Scan for the cell matching the given text and deliver its (x, y) coordinate at center. 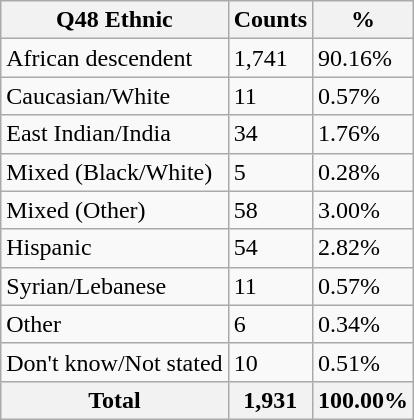
% (364, 20)
1.76% (364, 134)
90.16% (364, 58)
Caucasian/White (114, 96)
Total (114, 400)
Mixed (Other) (114, 210)
Syrian/Lebanese (114, 286)
Mixed (Black/White) (114, 172)
Counts (270, 20)
58 (270, 210)
100.00% (364, 400)
East Indian/India (114, 134)
6 (270, 324)
3.00% (364, 210)
2.82% (364, 248)
0.28% (364, 172)
African descendent (114, 58)
0.51% (364, 362)
Hispanic (114, 248)
Q48 Ethnic (114, 20)
5 (270, 172)
54 (270, 248)
1,931 (270, 400)
34 (270, 134)
10 (270, 362)
1,741 (270, 58)
0.34% (364, 324)
Don't know/Not stated (114, 362)
Other (114, 324)
